Scan for the cell matching the given text and deliver its [x, y] coordinate at center. 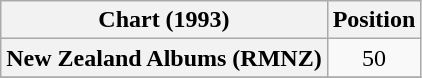
Position [374, 20]
Chart (1993) [164, 20]
50 [374, 58]
New Zealand Albums (RMNZ) [164, 58]
